Determine the (X, Y) coordinate at the center of the cell enclosing the given text.  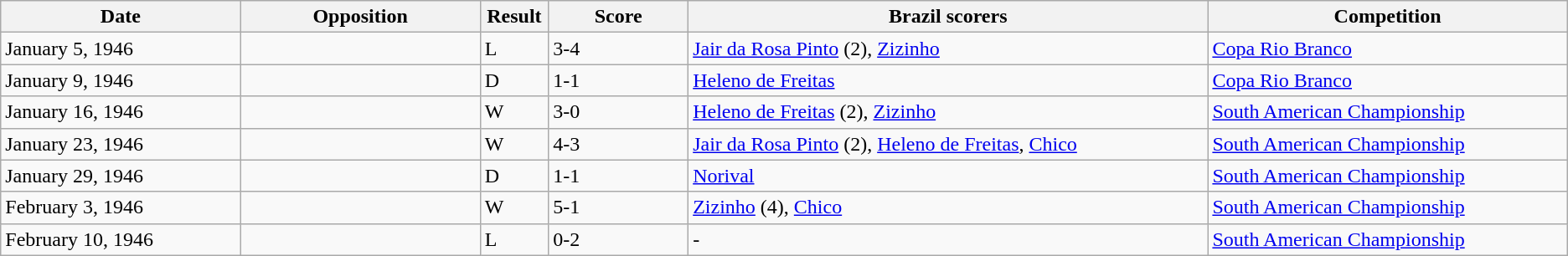
- (948, 239)
3-4 (618, 49)
Date (121, 17)
3-0 (618, 112)
Competition (1387, 17)
January 5, 1946 (121, 49)
February 3, 1946 (121, 207)
Norival (948, 176)
January 9, 1946 (121, 80)
Opposition (360, 17)
Brazil scorers (948, 17)
January 16, 1946 (121, 112)
Jair da Rosa Pinto (2), Heleno de Freitas, Chico (948, 144)
January 29, 1946 (121, 176)
5-1 (618, 207)
Zizinho (4), Chico (948, 207)
Jair da Rosa Pinto (2), Zizinho (948, 49)
January 23, 1946 (121, 144)
Heleno de Freitas (948, 80)
4-3 (618, 144)
Heleno de Freitas (2), Zizinho (948, 112)
Result (514, 17)
February 10, 1946 (121, 239)
Score (618, 17)
0-2 (618, 239)
